Detect which cell encompasses the target text, then output its [X, Y] center coordinate. 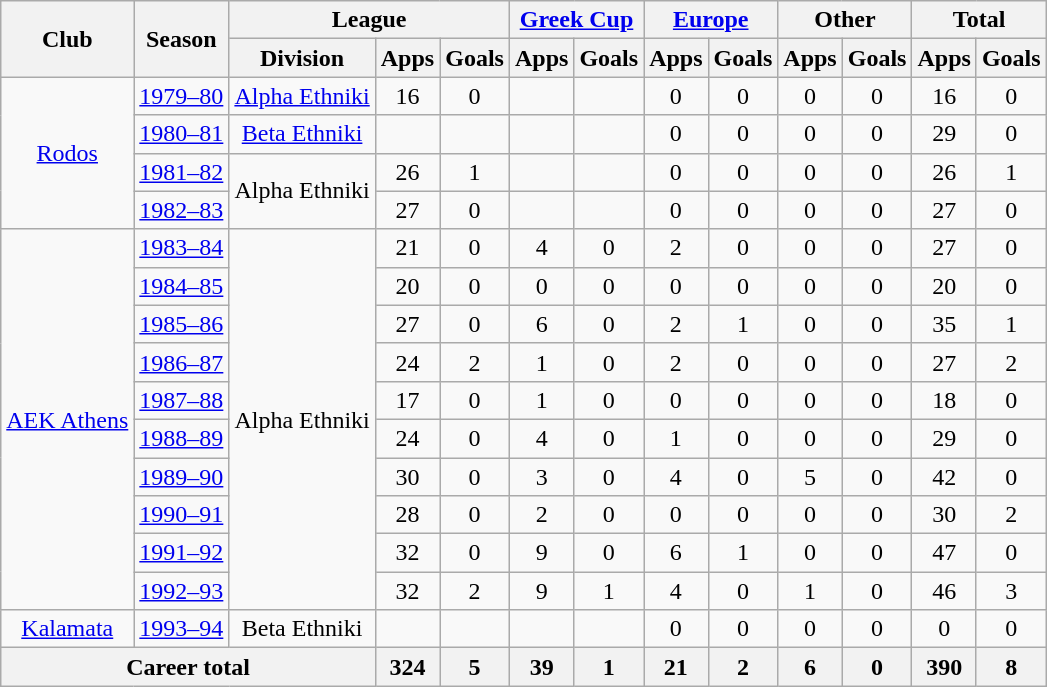
35 [944, 324]
Other [845, 20]
1990–91 [182, 515]
8 [1011, 667]
18 [944, 400]
1983–84 [182, 248]
1981–82 [182, 172]
Total [979, 20]
Europe [711, 20]
Division [302, 58]
17 [407, 400]
1979–80 [182, 96]
1993–94 [182, 629]
Club [68, 39]
Season [182, 39]
1986–87 [182, 362]
1989–90 [182, 477]
28 [407, 515]
1980–81 [182, 134]
1992–93 [182, 591]
1984–85 [182, 286]
Rodos [68, 153]
42 [944, 477]
47 [944, 553]
League [370, 20]
1988–89 [182, 438]
46 [944, 591]
390 [944, 667]
39 [541, 667]
1982–83 [182, 210]
Career total [188, 667]
AEK Athens [68, 420]
1985–86 [182, 324]
1987–88 [182, 400]
Kalamata [68, 629]
1991–92 [182, 553]
324 [407, 667]
Greek Cup [576, 20]
